Detect which cell encompasses the target text, then output its (x, y) center coordinate. 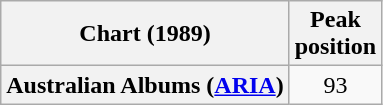
Chart (1989) (145, 34)
Australian Albums (ARIA) (145, 85)
Peakposition (335, 34)
93 (335, 85)
